Return (X, Y) of the center of cell containing provided text 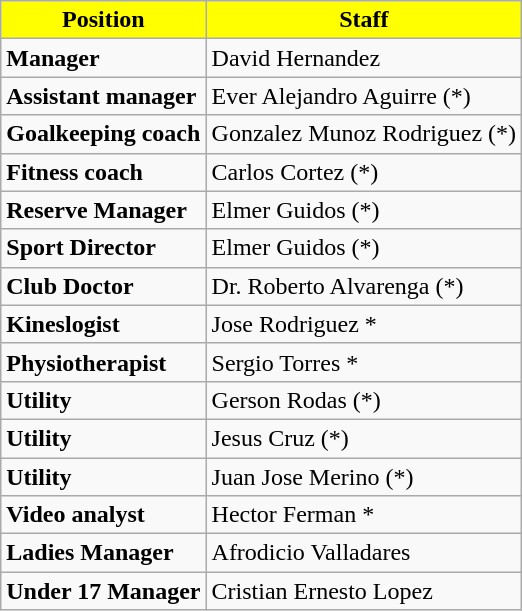
Cristian Ernesto Lopez (364, 591)
Physiotherapist (104, 362)
Jesus Cruz (*) (364, 438)
Jose Rodriguez * (364, 324)
Gerson Rodas (*) (364, 400)
Assistant manager (104, 96)
Sergio Torres * (364, 362)
Reserve Manager (104, 210)
Ladies Manager (104, 553)
Video analyst (104, 515)
Position (104, 20)
Staff (364, 20)
David Hernandez (364, 58)
Ever Alejandro Aguirre (*) (364, 96)
Manager (104, 58)
Kineslogist (104, 324)
Dr. Roberto Alvarenga (*) (364, 286)
Club Doctor (104, 286)
Carlos Cortez (*) (364, 172)
Sport Director (104, 248)
Hector Ferman * (364, 515)
Juan Jose Merino (*) (364, 477)
Fitness coach (104, 172)
Goalkeeping coach (104, 134)
Under 17 Manager (104, 591)
Gonzalez Munoz Rodriguez (*) (364, 134)
Afrodicio Valladares (364, 553)
